Locate the cell with the specified text and output its [X, Y] center coordinate. 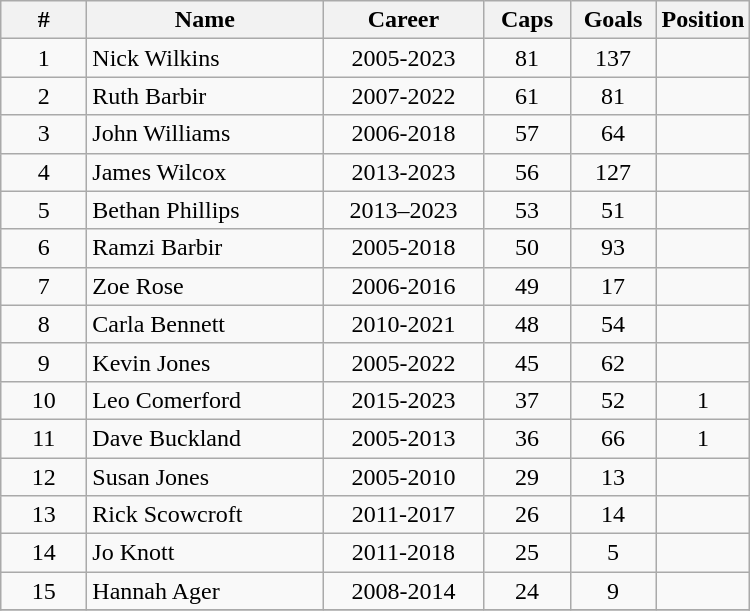
6 [44, 248]
15 [44, 591]
2008-2014 [404, 591]
Goals [613, 20]
17 [613, 286]
56 [527, 172]
54 [613, 324]
John Williams [205, 134]
36 [527, 438]
Susan Jones [205, 477]
8 [44, 324]
Rick Scowcroft [205, 515]
29 [527, 477]
Dave Buckland [205, 438]
James Wilcox [205, 172]
Nick Wilkins [205, 58]
Ramzi Barbir [205, 248]
2013–2023 [404, 210]
64 [613, 134]
Jo Knott [205, 553]
# [44, 20]
Zoe Rose [205, 286]
Kevin Jones [205, 362]
2005-2010 [404, 477]
11 [44, 438]
52 [613, 400]
Leo Comerford [205, 400]
45 [527, 362]
2013-2023 [404, 172]
Carla Bennett [205, 324]
Hannah Ager [205, 591]
2007-2022 [404, 96]
50 [527, 248]
2006-2016 [404, 286]
2005-2013 [404, 438]
2010-2021 [404, 324]
2005-2023 [404, 58]
2006-2018 [404, 134]
51 [613, 210]
61 [527, 96]
37 [527, 400]
Bethan Phillips [205, 210]
Caps [527, 20]
Ruth Barbir [205, 96]
12 [44, 477]
62 [613, 362]
53 [527, 210]
2005-2022 [404, 362]
127 [613, 172]
Position [703, 20]
3 [44, 134]
10 [44, 400]
25 [527, 553]
7 [44, 286]
66 [613, 438]
137 [613, 58]
49 [527, 286]
48 [527, 324]
57 [527, 134]
2 [44, 96]
24 [527, 591]
Career [404, 20]
4 [44, 172]
93 [613, 248]
2005-2018 [404, 248]
2015-2023 [404, 400]
26 [527, 515]
Name [205, 20]
2011-2018 [404, 553]
2011-2017 [404, 515]
